Detect which cell encompasses the target text, then output its (x, y) center coordinate. 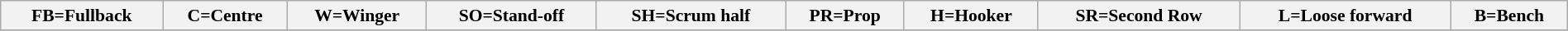
FB=Fullback (82, 15)
H=Hooker (971, 15)
PR=Prop (845, 15)
SH=Scrum half (691, 15)
C=Centre (225, 15)
SR=Second Row (1138, 15)
L=Loose forward (1346, 15)
B=Bench (1510, 15)
W=Winger (357, 15)
SO=Stand-off (511, 15)
